Search for the cell housing the specified text and yield its (x, y) center coordinate. 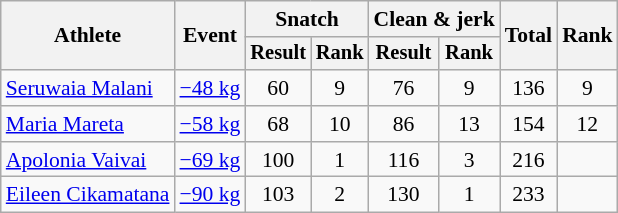
Maria Mareta (88, 124)
103 (278, 195)
12 (588, 124)
100 (278, 160)
60 (278, 88)
86 (404, 124)
130 (404, 195)
233 (528, 195)
Apolonia Vaivai (88, 160)
116 (404, 160)
216 (528, 160)
−58 kg (210, 124)
Clean & jerk (434, 19)
Seruwaia Malani (88, 88)
−90 kg (210, 195)
10 (340, 124)
−48 kg (210, 88)
136 (528, 88)
Athlete (88, 36)
2 (340, 195)
−69 kg (210, 160)
Snatch (306, 19)
Eileen Cikamatana (88, 195)
76 (404, 88)
Event (210, 36)
68 (278, 124)
13 (468, 124)
3 (468, 160)
Total (528, 36)
154 (528, 124)
